Return (x, y) of the center of cell containing provided text 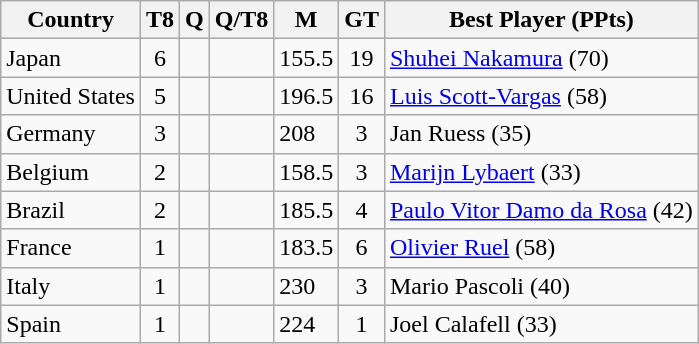
Q/T8 (241, 20)
19 (362, 58)
United States (71, 96)
4 (362, 210)
Shuhei Nakamura (70) (541, 58)
155.5 (306, 58)
196.5 (306, 96)
16 (362, 96)
France (71, 248)
T8 (160, 20)
Italy (71, 286)
M (306, 20)
Country (71, 20)
Belgium (71, 172)
230 (306, 286)
5 (160, 96)
208 (306, 134)
Mario Pascoli (40) (541, 286)
224 (306, 324)
GT (362, 20)
Q (195, 20)
158.5 (306, 172)
Luis Scott-Vargas (58) (541, 96)
Jan Ruess (35) (541, 134)
Marijn Lybaert (33) (541, 172)
Joel Calafell (33) (541, 324)
185.5 (306, 210)
Best Player (PPts) (541, 20)
Olivier Ruel (58) (541, 248)
Spain (71, 324)
Japan (71, 58)
183.5 (306, 248)
Paulo Vitor Damo da Rosa (42) (541, 210)
Brazil (71, 210)
Germany (71, 134)
